Capture the cell that displays the provided text and extract its (X, Y) central coordinate. 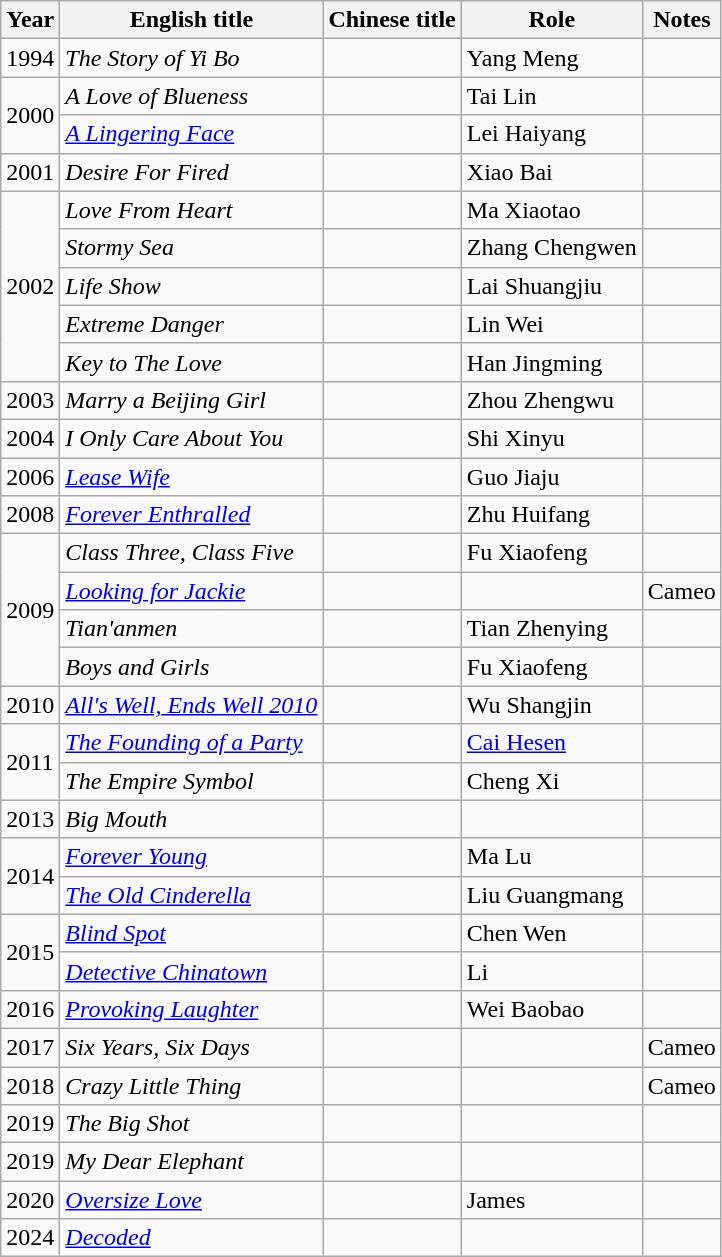
Wu Shangjin (552, 705)
2024 (30, 1238)
Yang Meng (552, 58)
The Big Shot (192, 1124)
Lei Haiyang (552, 134)
2002 (30, 286)
Han Jingming (552, 362)
Tian'anmen (192, 629)
Shi Xinyu (552, 438)
Forever Young (192, 857)
Class Three, Class Five (192, 553)
Crazy Little Thing (192, 1085)
Marry a Beijing Girl (192, 400)
Lin Wei (552, 324)
Boys and Girls (192, 667)
Big Mouth (192, 819)
Xiao Bai (552, 172)
2013 (30, 819)
2009 (30, 610)
Ma Lu (552, 857)
2003 (30, 400)
Guo Jiaju (552, 477)
Decoded (192, 1238)
Ma Xiaotao (552, 210)
2011 (30, 762)
Love From Heart (192, 210)
Wei Baobao (552, 1009)
1994 (30, 58)
2004 (30, 438)
Zhu Huifang (552, 515)
Zhou Zhengwu (552, 400)
Lease Wife (192, 477)
A Lingering Face (192, 134)
2015 (30, 952)
Liu Guangmang (552, 895)
Life Show (192, 286)
The Founding of a Party (192, 743)
Role (552, 20)
Looking for Jackie (192, 591)
A Love of Blueness (192, 96)
Lai Shuangjiu (552, 286)
Desire For Fired (192, 172)
2001 (30, 172)
Six Years, Six Days (192, 1047)
Stormy Sea (192, 248)
I Only Care About You (192, 438)
2006 (30, 477)
2016 (30, 1009)
Zhang Chengwen (552, 248)
Forever Enthralled (192, 515)
2000 (30, 115)
2008 (30, 515)
Extreme Danger (192, 324)
My Dear Elephant (192, 1162)
Oversize Love (192, 1200)
Key to The Love (192, 362)
Notes (682, 20)
2014 (30, 876)
2010 (30, 705)
Chen Wen (552, 933)
James (552, 1200)
Chinese title (392, 20)
The Story of Yi Bo (192, 58)
English title (192, 20)
2020 (30, 1200)
Tian Zhenying (552, 629)
Year (30, 20)
Tai Lin (552, 96)
Blind Spot (192, 933)
Provoking Laughter (192, 1009)
2017 (30, 1047)
Detective Chinatown (192, 971)
The Old Cinderella (192, 895)
All's Well, Ends Well 2010 (192, 705)
Li (552, 971)
Cai Hesen (552, 743)
Cheng Xi (552, 781)
The Empire Symbol (192, 781)
2018 (30, 1085)
